Determine the [x, y] coordinate at the center of the cell enclosing the given text.  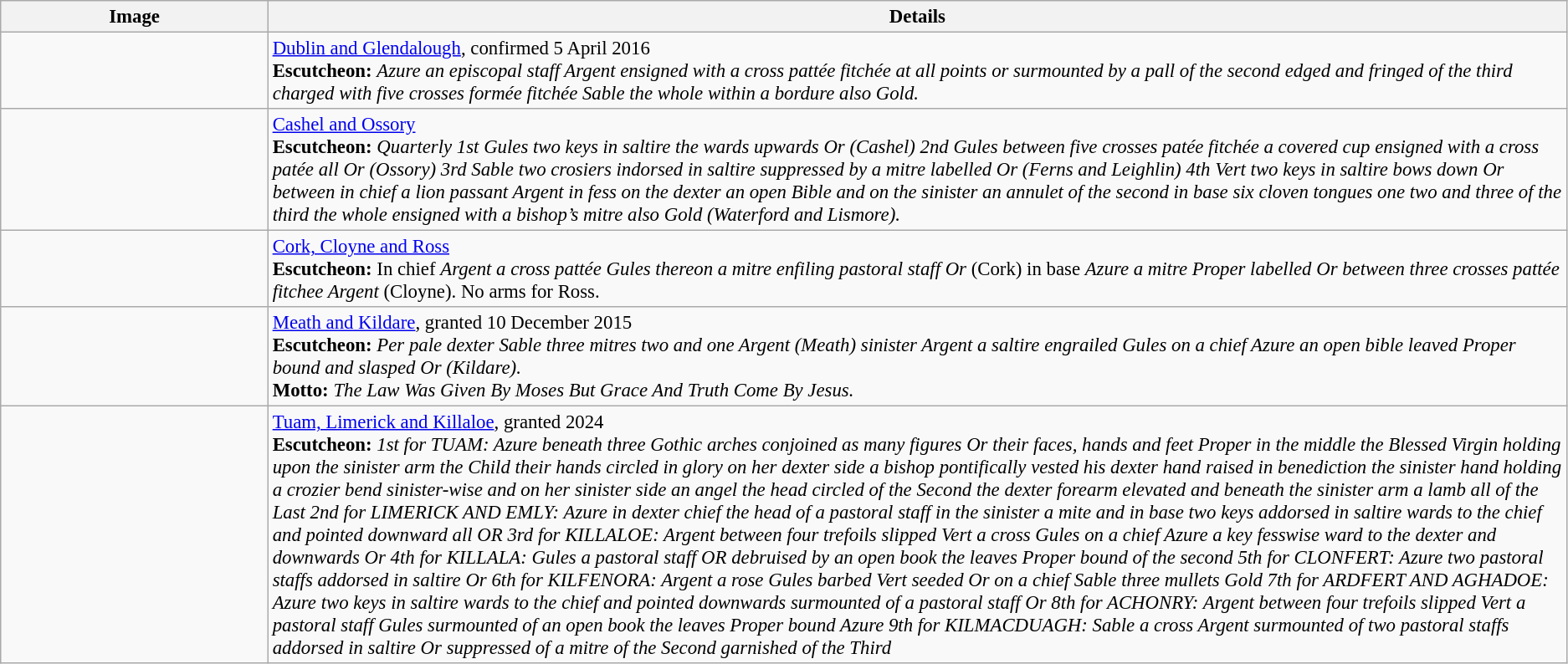
Image [135, 17]
Details [917, 17]
